Identify which cell holds the provided text, then report its [X, Y] central coordinate. 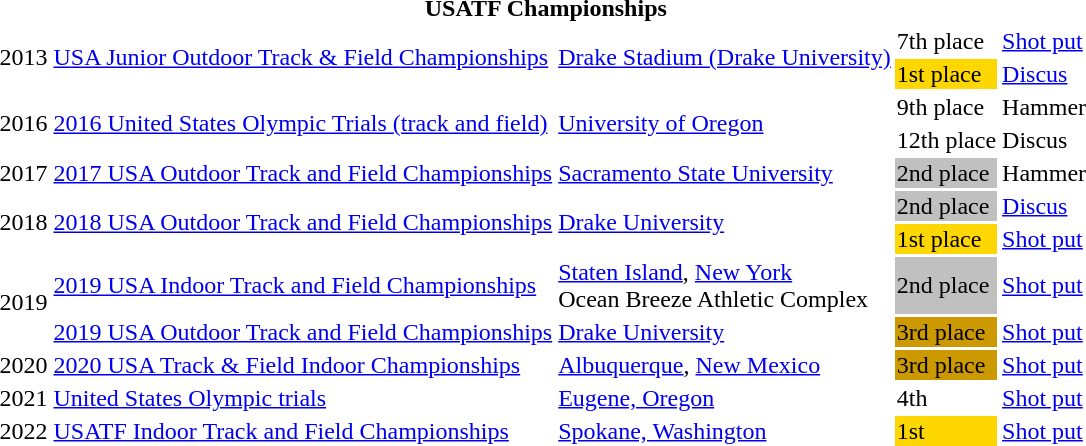
2017 USA Outdoor Track and Field Championships [303, 173]
7th place [946, 41]
2018 USA Outdoor Track and Field Championships [303, 222]
4th [946, 398]
USATF Indoor Track and Field Championships [303, 431]
United States Olympic trials [303, 398]
2019 USA Outdoor Track and Field Championships [303, 332]
2016 United States Olympic Trials (track and field) [303, 124]
University of Oregon [725, 124]
Sacramento State University [725, 173]
12th place [946, 140]
Drake Stadium (Drake University) [725, 58]
2019 USA Indoor Track and Field Championships [303, 286]
Albuquerque, New Mexico [725, 365]
Eugene, Oregon [725, 398]
9th place [946, 107]
USA Junior Outdoor Track & Field Championships [303, 58]
2020 USA Track & Field Indoor Championships [303, 365]
Staten Island, New YorkOcean Breeze Athletic Complex [725, 286]
Spokane, Washington [725, 431]
1st [946, 431]
